Determine the [x, y] coordinate at the center of the cell enclosing the given text.  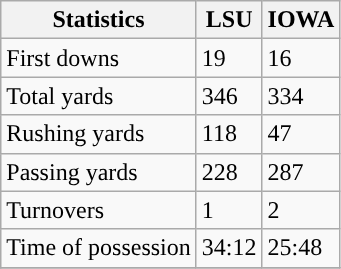
19 [229, 58]
334 [301, 96]
16 [301, 58]
287 [301, 172]
Turnovers [99, 210]
118 [229, 134]
Rushing yards [99, 134]
LSU [229, 20]
25:48 [301, 248]
Total yards [99, 96]
47 [301, 134]
228 [229, 172]
346 [229, 96]
Passing yards [99, 172]
First downs [99, 58]
1 [229, 210]
34:12 [229, 248]
Time of possession [99, 248]
IOWA [301, 20]
Statistics [99, 20]
2 [301, 210]
